Return [x, y] of the center of cell containing provided text 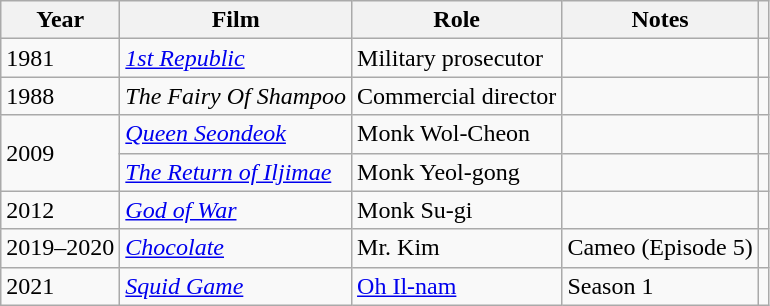
Commercial director [457, 96]
1988 [60, 96]
The Fairy Of Shampoo [236, 96]
Oh Il-nam [457, 286]
2009 [60, 153]
Year [60, 20]
Season 1 [660, 286]
1st Republic [236, 58]
God of War [236, 210]
Monk Su-gi [457, 210]
2019–2020 [60, 248]
Queen Seondeok [236, 134]
Squid Game [236, 286]
Role [457, 20]
Mr. Kim [457, 248]
Chocolate [236, 248]
1981 [60, 58]
The Return of Iljimae [236, 172]
Notes [660, 20]
Military prosecutor [457, 58]
2012 [60, 210]
2021 [60, 286]
Film [236, 20]
Monk Wol-Cheon [457, 134]
Monk Yeol-gong [457, 172]
Cameo (Episode 5) [660, 248]
